Locate the cell with the specified text and output its (x, y) center coordinate. 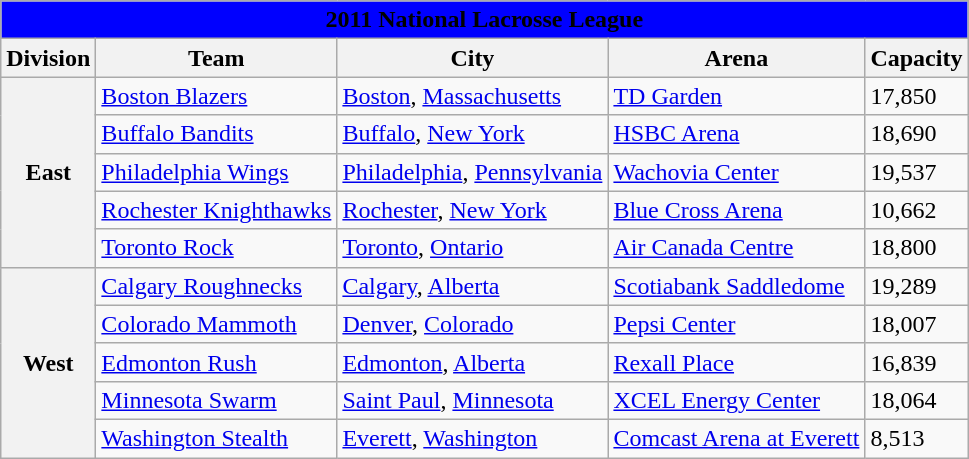
Boston, Massachusetts (472, 96)
18,800 (916, 248)
City (472, 58)
Calgary, Alberta (472, 286)
18,007 (916, 324)
Division (48, 58)
19,289 (916, 286)
Calgary Roughnecks (216, 286)
Buffalo, New York (472, 134)
Wachovia Center (736, 172)
Pepsi Center (736, 324)
Edmonton, Alberta (472, 362)
West (48, 362)
Capacity (916, 58)
Philadelphia Wings (216, 172)
Rochester, New York (472, 210)
8,513 (916, 438)
Rexall Place (736, 362)
Denver, Colorado (472, 324)
HSBC Arena (736, 134)
Everett, Washington (472, 438)
Colorado Mammoth (216, 324)
Buffalo Bandits (216, 134)
Arena (736, 58)
10,662 (916, 210)
Saint Paul, Minnesota (472, 400)
Rochester Knighthawks (216, 210)
17,850 (916, 96)
Toronto Rock (216, 248)
Scotiabank Saddledome (736, 286)
Philadelphia, Pennsylvania (472, 172)
XCEL Energy Center (736, 400)
Comcast Arena at Everett (736, 438)
TD Garden (736, 96)
Blue Cross Arena (736, 210)
19,537 (916, 172)
Air Canada Centre (736, 248)
Edmonton Rush (216, 362)
18,690 (916, 134)
2011 National Lacrosse League (484, 20)
Washington Stealth (216, 438)
16,839 (916, 362)
Toronto, Ontario (472, 248)
Minnesota Swarm (216, 400)
18,064 (916, 400)
Boston Blazers (216, 96)
Team (216, 58)
East (48, 172)
